Find where the given text appears and provide that cell's center as (x, y) coordinate. 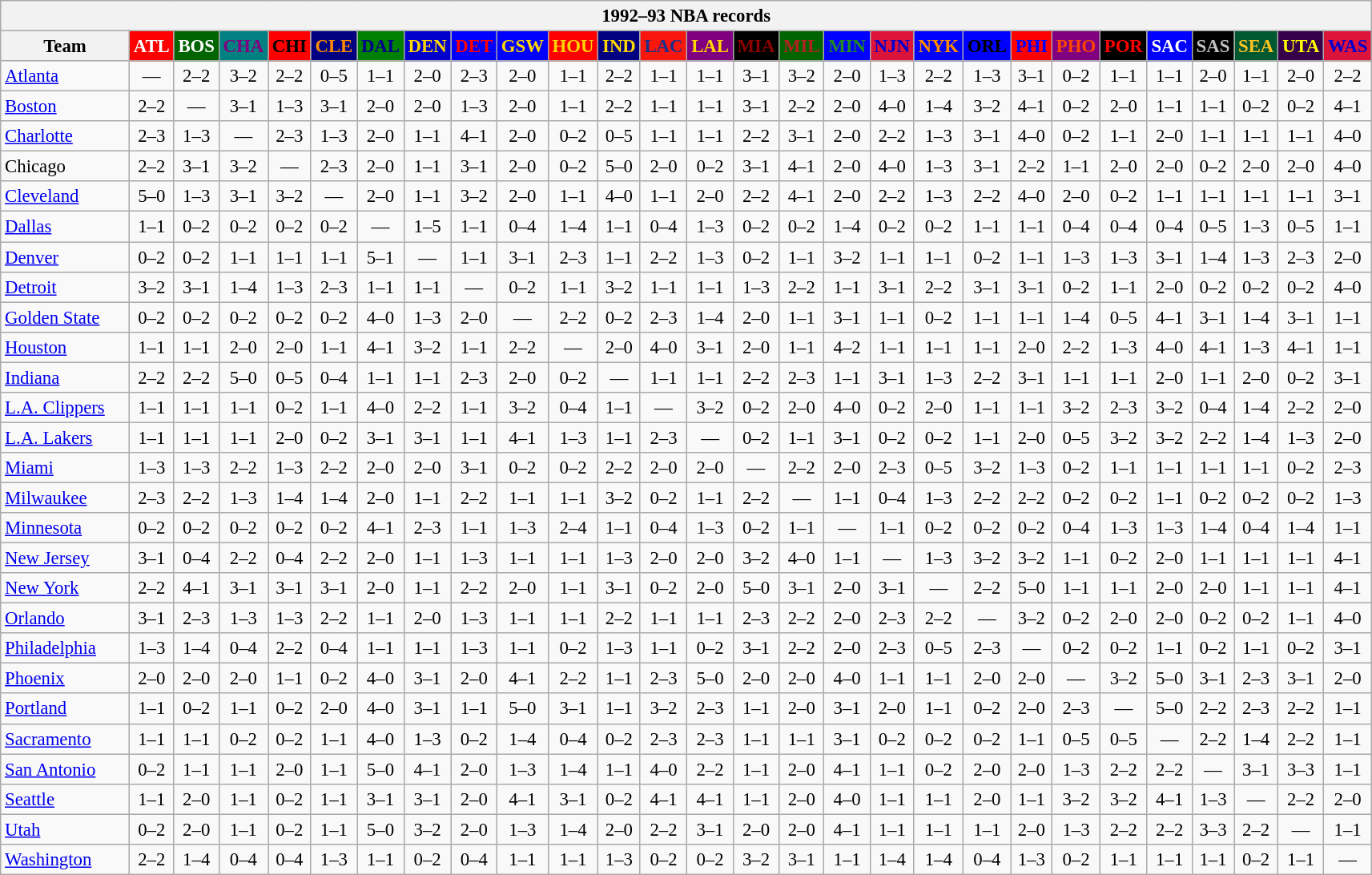
Milwaukee (66, 498)
4–2 (847, 347)
NJN (892, 46)
Indiana (66, 377)
LAL (710, 46)
Phoenix (66, 679)
L.A. Clippers (66, 408)
CHA (243, 46)
DET (474, 46)
Orlando (66, 619)
SEA (1256, 46)
POR (1123, 46)
Golden State (66, 317)
2–4 (573, 528)
CLE (333, 46)
PHI (1032, 46)
MIA (756, 46)
Philadelphia (66, 648)
DEN (428, 46)
New Jersey (66, 558)
Miami (66, 468)
Dallas (66, 227)
1–5 (428, 227)
NYK (939, 46)
1992–93 NBA records (686, 16)
Boston (66, 107)
DAL (381, 46)
MIL (802, 46)
ORL (987, 46)
UTA (1301, 46)
Charlotte (66, 136)
Utah (66, 829)
Sacramento (66, 739)
Seattle (66, 799)
San Antonio (66, 769)
CHI (289, 46)
Cleveland (66, 196)
SAS (1213, 46)
New York (66, 588)
SAC (1169, 46)
HOU (573, 46)
L.A. Lakers (66, 437)
Detroit (66, 287)
Portland (66, 709)
5–1 (381, 257)
Atlanta (66, 76)
MIN (847, 46)
GSW (522, 46)
BOS (196, 46)
Houston (66, 347)
Washington (66, 860)
Minnesota (66, 528)
Denver (66, 257)
Chicago (66, 167)
PHO (1076, 46)
Team (66, 46)
ATL (151, 46)
IND (619, 46)
WAS (1348, 46)
LAC (663, 46)
